For the text-containing cell, return its midpoint in [X, Y] coordinate format. 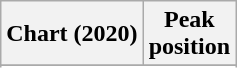
Peakposition [189, 34]
Chart (2020) [72, 34]
